For the text-containing cell, return its midpoint in [x, y] coordinate format. 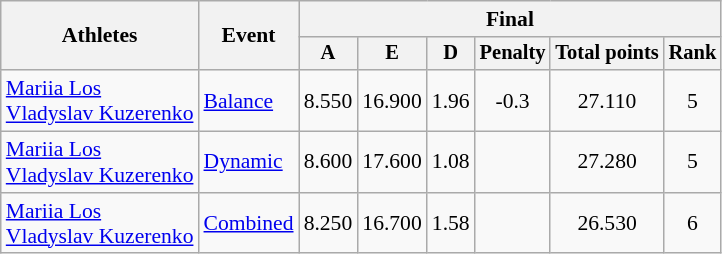
16.700 [392, 224]
Penalty [513, 54]
Combined [248, 224]
E [392, 54]
Event [248, 36]
-0.3 [513, 100]
26.530 [606, 224]
8.550 [328, 100]
D [451, 54]
27.280 [606, 162]
8.600 [328, 162]
8.250 [328, 224]
Athletes [100, 36]
Dynamic [248, 162]
Final [510, 19]
Rank [693, 54]
Total points [606, 54]
16.900 [392, 100]
17.600 [392, 162]
6 [693, 224]
A [328, 54]
Balance [248, 100]
1.08 [451, 162]
1.58 [451, 224]
27.110 [606, 100]
1.96 [451, 100]
